Detect which cell encompasses the target text, then output its (x, y) center coordinate. 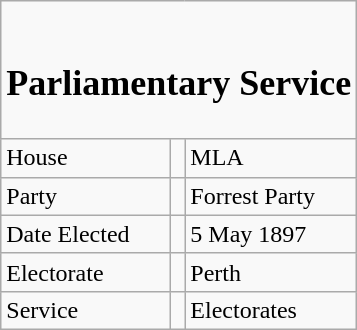
5 May 1897 (271, 234)
Party (86, 196)
Forrest Party (271, 196)
Perth (271, 272)
MLA (271, 158)
Parliamentary Service (179, 70)
Electorate (86, 272)
Electorates (271, 310)
House (86, 158)
Service (86, 310)
Date Elected (86, 234)
